Find where the given text appears and provide that cell's center as (x, y) coordinate. 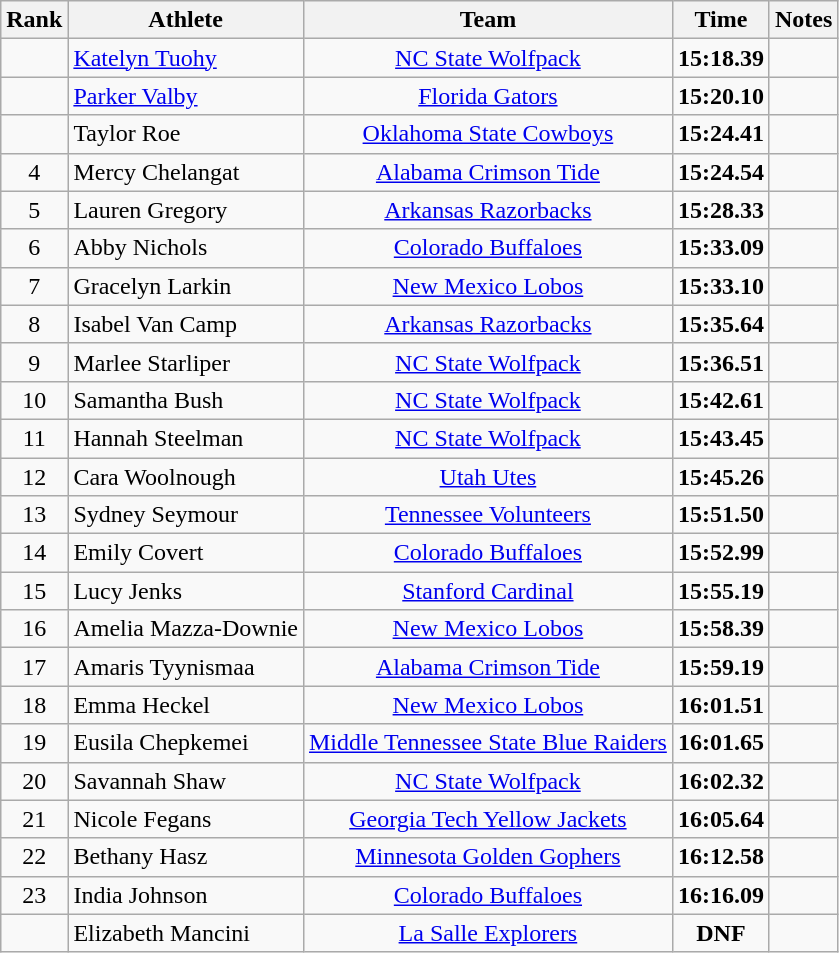
15:33.10 (720, 286)
Savannah Shaw (186, 781)
La Salle Explorers (488, 933)
Marlee Starliper (186, 362)
Bethany Hasz (186, 857)
16:12.58 (720, 857)
15:58.39 (720, 629)
Isabel Van Camp (186, 324)
15:42.61 (720, 400)
15:35.64 (720, 324)
12 (34, 477)
Tennessee Volunteers (488, 515)
Georgia Tech Yellow Jackets (488, 819)
Rank (34, 20)
15:24.54 (720, 172)
7 (34, 286)
Oklahoma State Cowboys (488, 134)
Notes (803, 20)
15:45.26 (720, 477)
20 (34, 781)
Florida Gators (488, 96)
Samantha Bush (186, 400)
16:01.65 (720, 743)
Parker Valby (186, 96)
15 (34, 591)
Katelyn Tuohy (186, 58)
11 (34, 438)
16:16.09 (720, 895)
15:55.19 (720, 591)
Emma Heckel (186, 705)
4 (34, 172)
15:36.51 (720, 362)
Nicole Fegans (186, 819)
17 (34, 667)
Elizabeth Mancini (186, 933)
Team (488, 20)
23 (34, 895)
13 (34, 515)
India Johnson (186, 895)
8 (34, 324)
Taylor Roe (186, 134)
Sydney Seymour (186, 515)
Athlete (186, 20)
Time (720, 20)
16:01.51 (720, 705)
DNF (720, 933)
16 (34, 629)
15:43.45 (720, 438)
Mercy Chelangat (186, 172)
5 (34, 210)
15:28.33 (720, 210)
Lauren Gregory (186, 210)
21 (34, 819)
Stanford Cardinal (488, 591)
Emily Covert (186, 553)
16:05.64 (720, 819)
Eusila Chepkemei (186, 743)
Minnesota Golden Gophers (488, 857)
Hannah Steelman (186, 438)
15:33.09 (720, 248)
15:18.39 (720, 58)
15:52.99 (720, 553)
6 (34, 248)
18 (34, 705)
14 (34, 553)
Amaris Tyynismaa (186, 667)
Cara Woolnough (186, 477)
19 (34, 743)
10 (34, 400)
Utah Utes (488, 477)
15:20.10 (720, 96)
22 (34, 857)
Gracelyn Larkin (186, 286)
16:02.32 (720, 781)
Amelia Mazza-Downie (186, 629)
9 (34, 362)
15:59.19 (720, 667)
Lucy Jenks (186, 591)
Middle Tennessee State Blue Raiders (488, 743)
15:24.41 (720, 134)
Abby Nichols (186, 248)
15:51.50 (720, 515)
